Output the [x, y] coordinate of the center of the cell containing the given text.  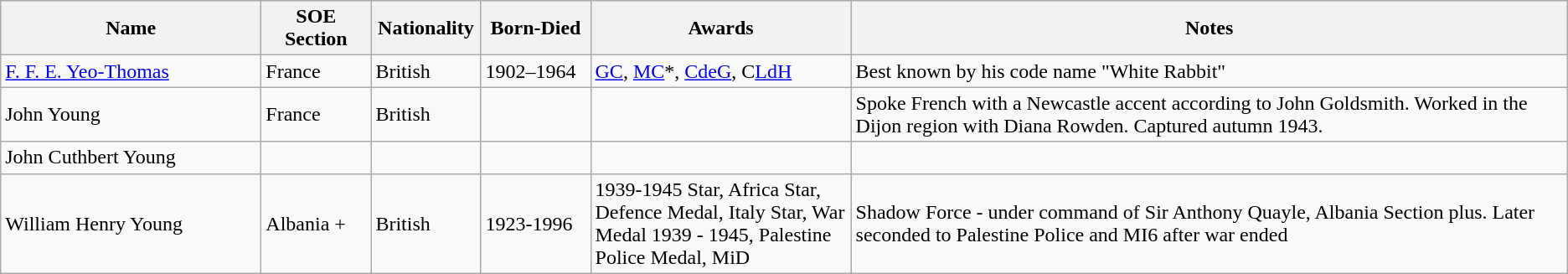
William Henry Young [131, 223]
Born-Died [536, 28]
Spoke French with a Newcastle accent according to John Goldsmith. Worked in the Dijon region with Diana Rowden. Captured autumn 1943. [1210, 114]
Name [131, 28]
Albania + [317, 223]
Nationality [426, 28]
John Young [131, 114]
GC, MC*, CdeG, CLdH [720, 71]
Best known by his code name "White Rabbit" [1210, 71]
F. F. E. Yeo-Thomas [131, 71]
Shadow Force - under command of Sir Anthony Quayle, Albania Section plus. Later seconded to Palestine Police and MI6 after war ended [1210, 223]
1939-1945 Star, Africa Star, Defence Medal, Italy Star, War Medal 1939 - 1945, Palestine Police Medal, MiD [720, 223]
1902–1964 [536, 71]
Awards [720, 28]
SOE Section [317, 28]
1923-1996 [536, 223]
Notes [1210, 28]
John Cuthbert Young [131, 158]
